For the text-containing cell, return its midpoint in [x, y] coordinate format. 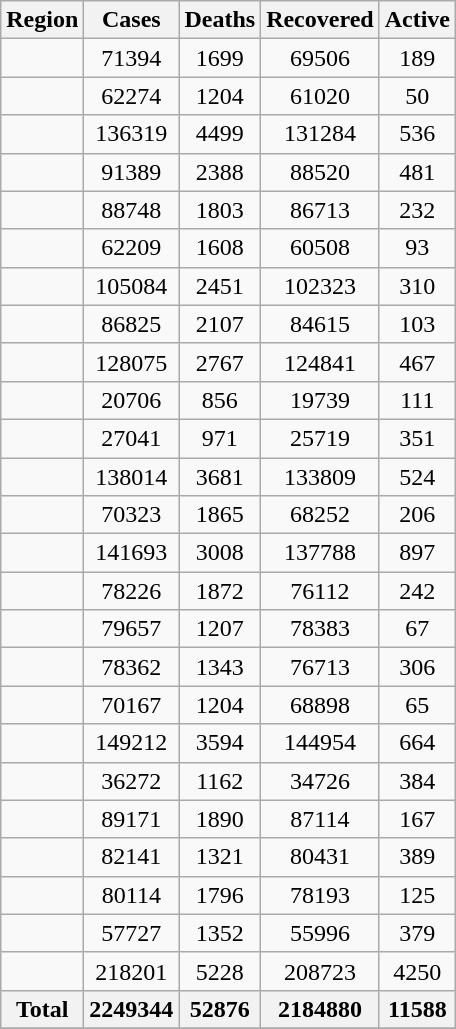
Region [42, 20]
481 [417, 172]
524 [417, 477]
79657 [132, 629]
136319 [132, 134]
2107 [220, 324]
149212 [132, 743]
2451 [220, 286]
68252 [320, 515]
2249344 [132, 1009]
351 [417, 438]
20706 [132, 400]
4250 [417, 971]
27041 [132, 438]
55996 [320, 933]
1890 [220, 819]
50 [417, 96]
103 [417, 324]
87114 [320, 819]
Recovered [320, 20]
102323 [320, 286]
36272 [132, 781]
664 [417, 743]
61020 [320, 96]
2767 [220, 362]
1865 [220, 515]
70167 [132, 705]
78226 [132, 591]
3681 [220, 477]
125 [417, 895]
60508 [320, 248]
384 [417, 781]
62274 [132, 96]
91389 [132, 172]
1796 [220, 895]
208723 [320, 971]
5228 [220, 971]
82141 [132, 857]
Active [417, 20]
1162 [220, 781]
52876 [220, 1009]
379 [417, 933]
89171 [132, 819]
1352 [220, 933]
138014 [132, 477]
67 [417, 629]
310 [417, 286]
131284 [320, 134]
111 [417, 400]
206 [417, 515]
232 [417, 210]
86825 [132, 324]
34726 [320, 781]
141693 [132, 553]
88520 [320, 172]
78193 [320, 895]
57727 [132, 933]
389 [417, 857]
Deaths [220, 20]
4499 [220, 134]
80431 [320, 857]
2184880 [320, 1009]
69506 [320, 58]
897 [417, 553]
137788 [320, 553]
3008 [220, 553]
68898 [320, 705]
306 [417, 667]
3594 [220, 743]
70323 [132, 515]
1803 [220, 210]
65 [417, 705]
1872 [220, 591]
218201 [132, 971]
78383 [320, 629]
105084 [132, 286]
128075 [132, 362]
189 [417, 58]
88748 [132, 210]
1699 [220, 58]
11588 [417, 1009]
1343 [220, 667]
62209 [132, 248]
1207 [220, 629]
71394 [132, 58]
1608 [220, 248]
124841 [320, 362]
536 [417, 134]
80114 [132, 895]
76112 [320, 591]
144954 [320, 743]
84615 [320, 324]
856 [220, 400]
76713 [320, 667]
Cases [132, 20]
971 [220, 438]
242 [417, 591]
78362 [132, 667]
Total [42, 1009]
133809 [320, 477]
86713 [320, 210]
167 [417, 819]
2388 [220, 172]
467 [417, 362]
19739 [320, 400]
25719 [320, 438]
93 [417, 248]
1321 [220, 857]
